Find where the given text appears and provide that cell's center as [x, y] coordinate. 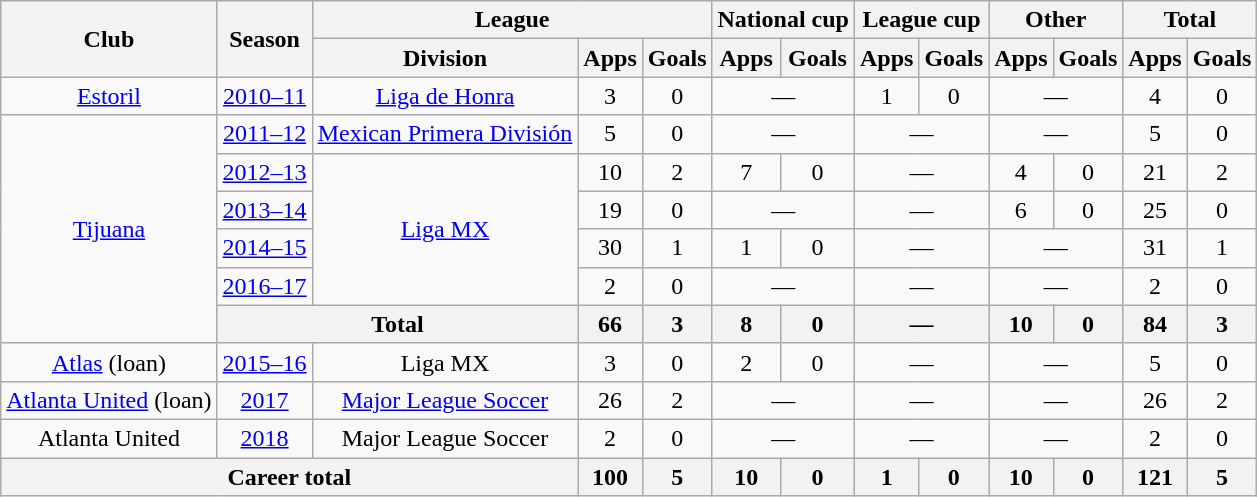
2014–15 [264, 248]
Tijuana [109, 229]
2010–11 [264, 96]
2012–13 [264, 172]
Atlas (loan) [109, 362]
30 [610, 248]
Mexican Primera División [445, 134]
6 [1021, 210]
Other [1056, 20]
Club [109, 39]
Atlanta United (loan) [109, 400]
Division [445, 58]
2016–17 [264, 286]
7 [746, 172]
2018 [264, 438]
21 [1155, 172]
2011–12 [264, 134]
31 [1155, 248]
Season [264, 39]
2013–14 [264, 210]
Atlanta United [109, 438]
84 [1155, 324]
2015–16 [264, 362]
League [512, 20]
League cup [921, 20]
8 [746, 324]
25 [1155, 210]
National cup [783, 20]
66 [610, 324]
Estoril [109, 96]
121 [1155, 477]
100 [610, 477]
19 [610, 210]
Liga de Honra [445, 96]
2017 [264, 400]
Career total [290, 477]
